For the text-containing cell, return its midpoint in [X, Y] coordinate format. 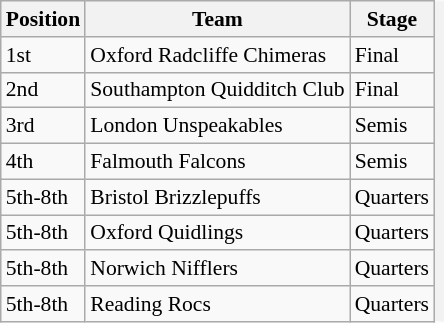
Falmouth Falcons [217, 162]
London Unspeakables [217, 126]
3rd [43, 126]
Southampton Quidditch Club [217, 90]
Stage [392, 19]
Oxford Quidlings [217, 233]
Oxford Radcliffe Chimeras [217, 55]
Reading Rocs [217, 304]
Position [43, 19]
Bristol Brizzlepuffs [217, 197]
2nd [43, 90]
Norwich Nifflers [217, 269]
Team [217, 19]
4th [43, 162]
1st [43, 55]
